Extract the (x, y) coordinate from the center of the cell holding the provided text.  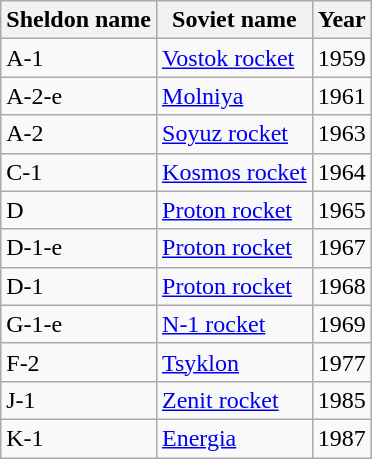
A-1 (79, 58)
Zenit rocket (235, 400)
1964 (342, 172)
F-2 (79, 362)
1959 (342, 58)
Soyuz rocket (235, 134)
1968 (342, 286)
1985 (342, 400)
Year (342, 20)
Kosmos rocket (235, 172)
Tsyklon (235, 362)
A-2-e (79, 96)
Sheldon name (79, 20)
1977 (342, 362)
J-1 (79, 400)
1987 (342, 438)
K-1 (79, 438)
Soviet name (235, 20)
D-1 (79, 286)
C-1 (79, 172)
Molniya (235, 96)
D (79, 210)
N-1 rocket (235, 324)
D-1-e (79, 248)
1965 (342, 210)
G-1-e (79, 324)
1961 (342, 96)
A-2 (79, 134)
1969 (342, 324)
1967 (342, 248)
Energia (235, 438)
Vostok rocket (235, 58)
1963 (342, 134)
